Detect which cell encompasses the target text, then output its (X, Y) center coordinate. 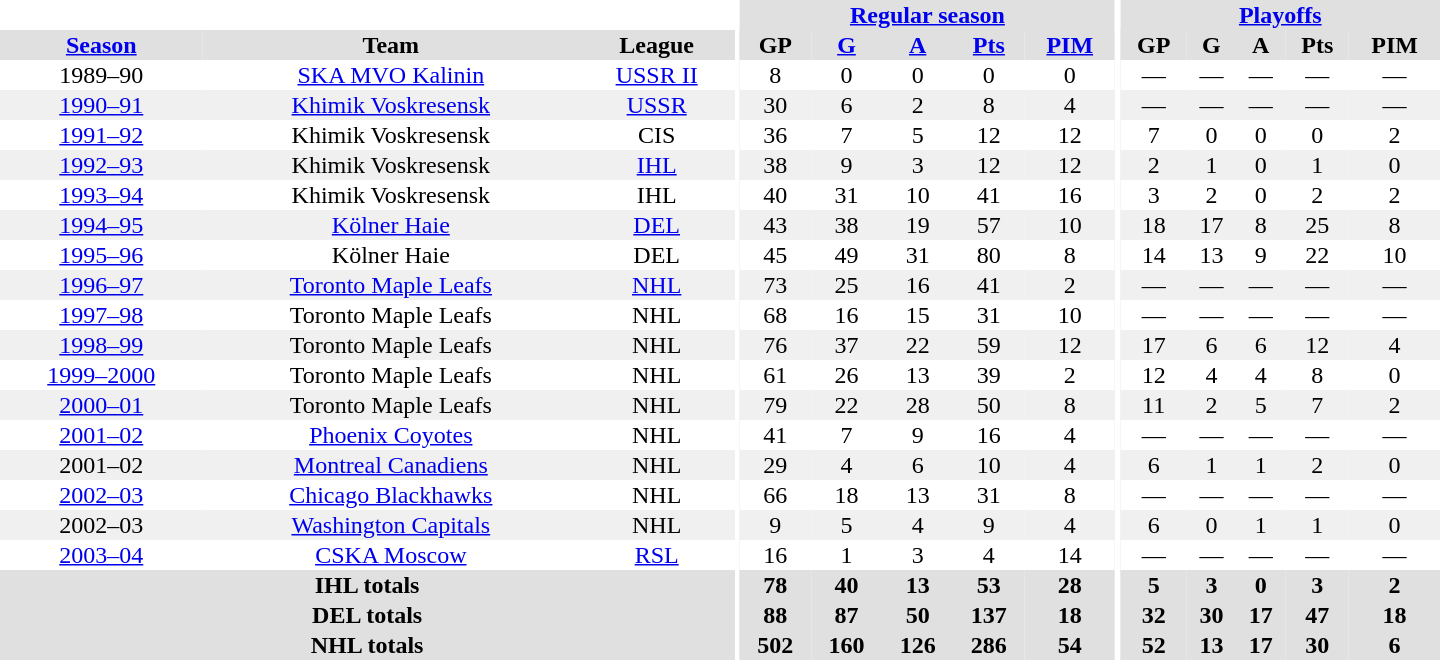
53 (988, 585)
Season (102, 45)
52 (1154, 645)
1991–92 (102, 135)
1998–99 (102, 345)
USSR II (656, 75)
Regular season (928, 15)
1999–2000 (102, 375)
CSKA Moscow (391, 555)
2000–01 (102, 405)
126 (918, 645)
1990–91 (102, 105)
54 (1070, 645)
37 (846, 345)
Washington Capitals (391, 525)
87 (846, 615)
59 (988, 345)
32 (1154, 615)
Playoffs (1280, 15)
11 (1154, 405)
66 (776, 495)
68 (776, 315)
43 (776, 225)
36 (776, 135)
29 (776, 465)
160 (846, 645)
1994–95 (102, 225)
1992–93 (102, 165)
47 (1317, 615)
39 (988, 375)
57 (988, 225)
78 (776, 585)
Phoenix Coyotes (391, 435)
Team (391, 45)
League (656, 45)
88 (776, 615)
1997–98 (102, 315)
286 (988, 645)
19 (918, 225)
1989–90 (102, 75)
1995–96 (102, 255)
SKA MVO Kalinin (391, 75)
RSL (656, 555)
49 (846, 255)
2003–04 (102, 555)
45 (776, 255)
61 (776, 375)
15 (918, 315)
DEL totals (367, 615)
Chicago Blackhawks (391, 495)
USSR (656, 105)
1993–94 (102, 195)
1996–97 (102, 285)
CIS (656, 135)
IHL totals (367, 585)
502 (776, 645)
Montreal Canadiens (391, 465)
26 (846, 375)
79 (776, 405)
73 (776, 285)
137 (988, 615)
76 (776, 345)
80 (988, 255)
NHL totals (367, 645)
